Determine the [X, Y] coordinate at the center of the cell enclosing the given text.  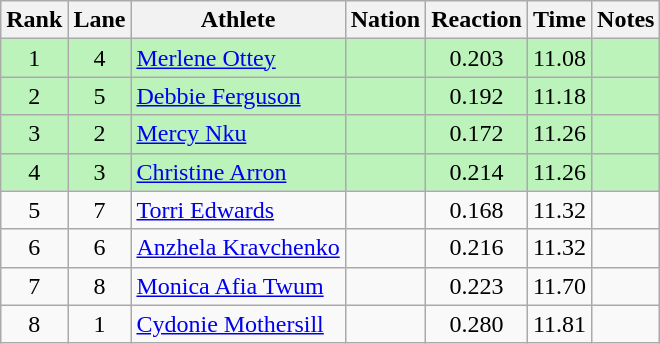
Mercy Nku [238, 134]
0.168 [477, 210]
0.223 [477, 286]
0.280 [477, 324]
0.216 [477, 248]
0.214 [477, 172]
Christine Arron [238, 172]
Reaction [477, 20]
Notes [626, 20]
Debbie Ferguson [238, 96]
11.18 [559, 96]
Torri Edwards [238, 210]
0.192 [477, 96]
Monica Afia Twum [238, 286]
11.70 [559, 286]
11.81 [559, 324]
Rank [34, 20]
Nation [385, 20]
Time [559, 20]
Athlete [238, 20]
Lane [100, 20]
Cydonie Mothersill [238, 324]
0.172 [477, 134]
Anzhela Kravchenko [238, 248]
Merlene Ottey [238, 58]
11.08 [559, 58]
0.203 [477, 58]
